From the cell containing the given text, extract its center point as (x, y) coordinate. 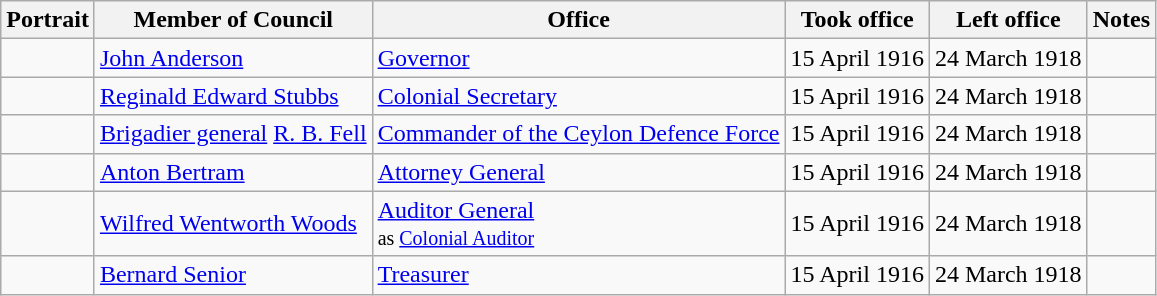
Wilfred Wentworth Woods (233, 224)
Governor (578, 58)
Notes (1121, 20)
Reginald Edward Stubbs (233, 96)
Left office (1008, 20)
Attorney General (578, 172)
Bernard Senior (233, 275)
Office (578, 20)
Anton Bertram (233, 172)
Member of Council (233, 20)
John Anderson (233, 58)
Colonial Secretary (578, 96)
Took office (857, 20)
Treasurer (578, 275)
Auditor Generalas Colonial Auditor (578, 224)
Commander of the Ceylon Defence Force (578, 134)
Brigadier general R. B. Fell (233, 134)
Portrait (48, 20)
